For the text-containing cell, return its midpoint in (x, y) coordinate format. 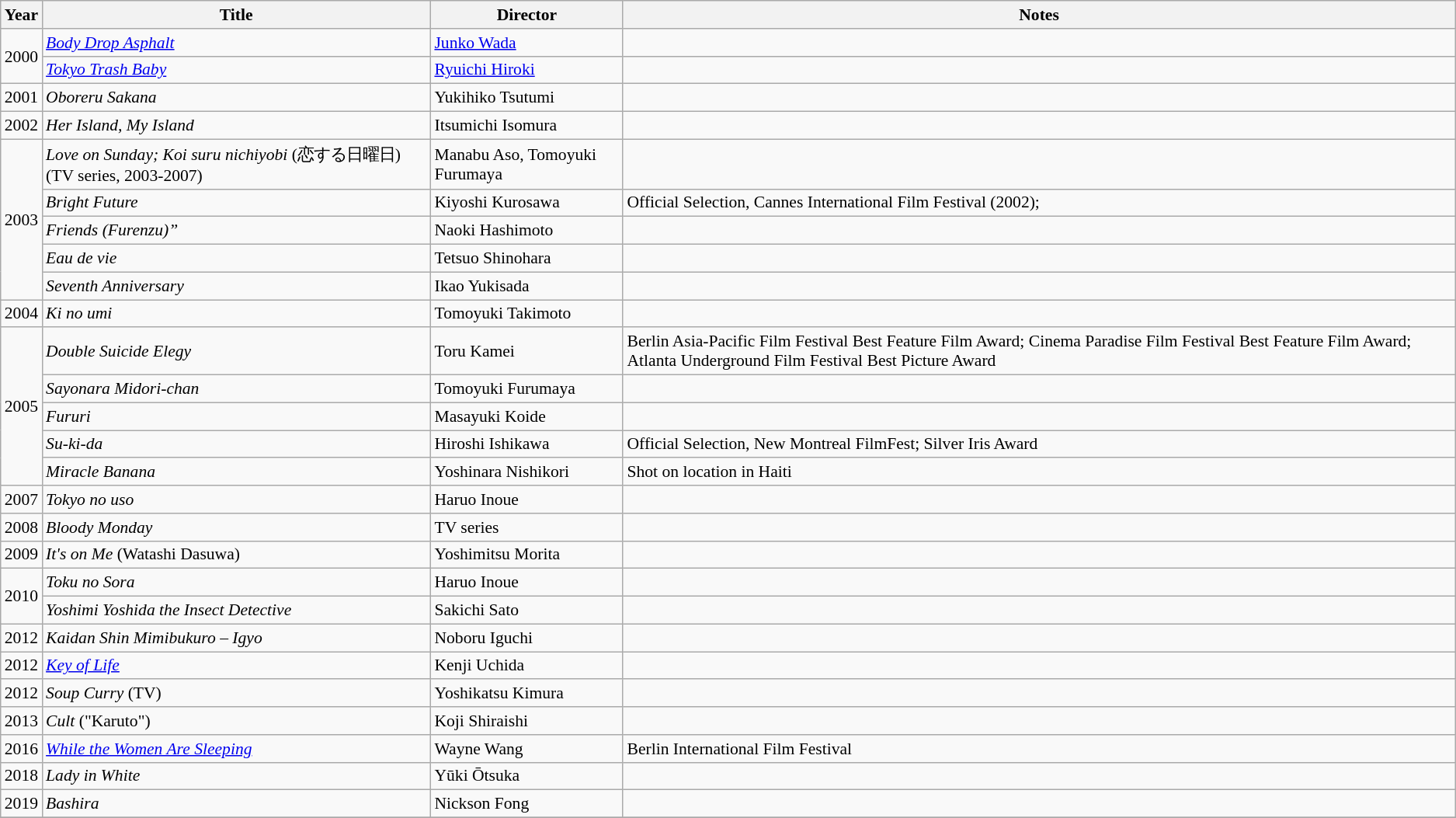
Bright Future (236, 203)
Hiroshi Ishikawa (526, 444)
2003 (22, 219)
Tetsuo Shinohara (526, 259)
2010 (22, 597)
Tomoyuki Furumaya (526, 389)
Oboreru Sakana (236, 98)
Shot on location in Haiti (1039, 472)
Kenji Uchida (526, 666)
Notes (1039, 15)
Bashira (236, 804)
Friends (Furenzu)” (236, 231)
Key of Life (236, 666)
Yoshikatsu Kimura (526, 694)
Ryuichi Hiroki (526, 70)
Official Selection, Cannes International Film Festival (2002); (1039, 203)
Ikao Yukisada (526, 286)
Love on Sunday; Koi suru nichiyobi (恋する日曜日) (TV series, 2003-2007) (236, 164)
Tokyo no uso (236, 500)
Su-ki-da (236, 444)
Naoki Hashimoto (526, 231)
2013 (22, 721)
Cult ("Karuto") (236, 721)
2018 (22, 776)
Her Island, My Island (236, 126)
2004 (22, 314)
Itsumichi Isomura (526, 126)
Kiyoshi Kurosawa (526, 203)
It's on Me (Watashi Dasuwa) (236, 555)
Toku no Sora (236, 583)
Eau de vie (236, 259)
TV series (526, 527)
Miracle Banana (236, 472)
Fururi (236, 416)
Sakichi Sato (526, 611)
Soup Curry (TV) (236, 694)
Sayonara Midori-chan (236, 389)
Yukihiko Tsutumi (526, 98)
Nickson Fong (526, 804)
Manabu Aso, Tomoyuki Furumaya (526, 164)
Year (22, 15)
Yoshimi Yoshida the Insect Detective (236, 611)
Tokyo Trash Baby (236, 70)
Masayuki Koide (526, 416)
2008 (22, 527)
Yoshinara Nishikori (526, 472)
Koji Shiraishi (526, 721)
Yoshimitsu Morita (526, 555)
While the Women Are Sleeping (236, 749)
2009 (22, 555)
Tomoyuki Takimoto (526, 314)
Double Suicide Elegy (236, 351)
2002 (22, 126)
Yūki Ōtsuka (526, 776)
Toru Kamei (526, 351)
Berlin International Film Festival (1039, 749)
Official Selection, New Montreal FilmFest; Silver Iris Award (1039, 444)
2001 (22, 98)
Ki no umi (236, 314)
2007 (22, 500)
Kaidan Shin Mimibukuro – Igyo (236, 638)
Body Drop Asphalt (236, 43)
Noboru Iguchi (526, 638)
Junko Wada (526, 43)
Title (236, 15)
2019 (22, 804)
Lady in White (236, 776)
Bloody Monday (236, 527)
2000 (22, 56)
Seventh Anniversary (236, 286)
Wayne Wang (526, 749)
2005 (22, 407)
2016 (22, 749)
Director (526, 15)
